Provide the (X, Y) coordinate of the cell's center where the given text is located.  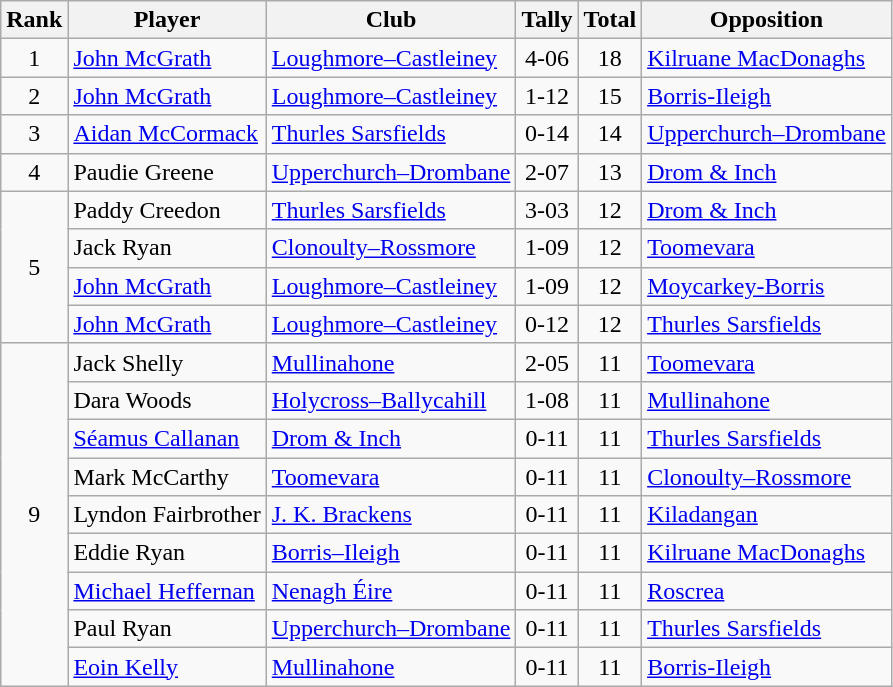
Eddie Ryan (167, 553)
4-06 (547, 58)
Holycross–Ballycahill (391, 400)
Nenagh Éire (391, 591)
0-14 (547, 134)
13 (610, 172)
Aidan McCormack (167, 134)
Moycarkey-Borris (767, 286)
3-03 (547, 210)
Roscrea (767, 591)
5 (34, 267)
9 (34, 514)
Michael Heffernan (167, 591)
Séamus Callanan (167, 438)
Total (610, 20)
0-12 (547, 324)
3 (34, 134)
1-12 (547, 96)
Rank (34, 20)
Tally (547, 20)
Dara Woods (167, 400)
Jack Ryan (167, 248)
4 (34, 172)
J. K. Brackens (391, 515)
Borris–Ileigh (391, 553)
Paul Ryan (167, 629)
2 (34, 96)
Opposition (767, 20)
Mark McCarthy (167, 477)
Club (391, 20)
15 (610, 96)
18 (610, 58)
Paddy Creedon (167, 210)
14 (610, 134)
Kiladangan (767, 515)
Player (167, 20)
Jack Shelly (167, 362)
Eoin Kelly (167, 667)
Paudie Greene (167, 172)
2-07 (547, 172)
1 (34, 58)
Lyndon Fairbrother (167, 515)
2-05 (547, 362)
1-08 (547, 400)
